Determine the (X, Y) coordinate at the center of the cell enclosing the given text.  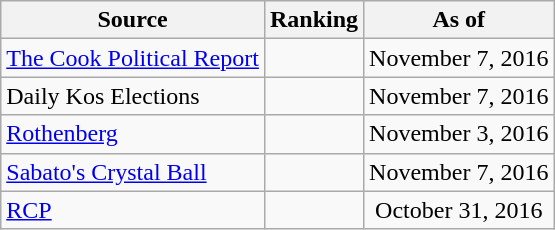
Daily Kos Elections (133, 96)
Source (133, 20)
Rothenberg (133, 134)
The Cook Political Report (133, 58)
As of (459, 20)
October 31, 2016 (459, 210)
Ranking (314, 20)
November 3, 2016 (459, 134)
RCP (133, 210)
Sabato's Crystal Ball (133, 172)
